Capture the cell that displays the provided text and extract its (x, y) central coordinate. 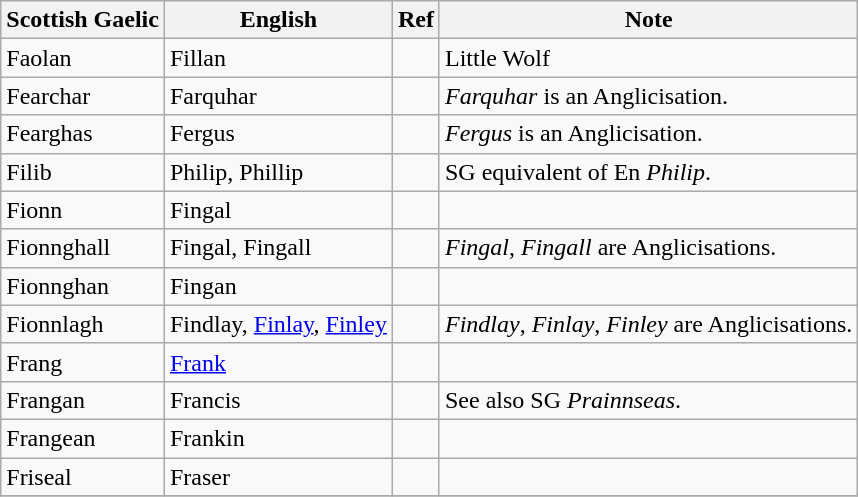
Philip, Phillip (278, 172)
Francis (278, 400)
Fearchar (83, 96)
Fionnlagh (83, 324)
Fionnghan (83, 286)
SG equivalent of En Philip. (648, 172)
Frang (83, 362)
Fionn (83, 210)
Little Wolf (648, 58)
Findlay, Finlay, Finley are Anglicisations. (648, 324)
Farquhar is an Anglicisation. (648, 96)
Frangan (83, 400)
Findlay, Finlay, Finley (278, 324)
Fionnghall (83, 248)
Ref (416, 20)
Fingal, Fingall are Anglicisations. (648, 248)
Fingal, Fingall (278, 248)
Filib (83, 172)
Scottish Gaelic (83, 20)
Frangean (83, 438)
Fillan (278, 58)
Friseal (83, 477)
Note (648, 20)
Frankin (278, 438)
English (278, 20)
Fingal (278, 210)
Fraser (278, 477)
Fingan (278, 286)
Fearghas (83, 134)
See also SG Prainnseas. (648, 400)
Faolan (83, 58)
Fergus (278, 134)
Farquhar (278, 96)
Frank (278, 362)
Fergus is an Anglicisation. (648, 134)
